Scan for the cell matching the given text and deliver its [x, y] coordinate at center. 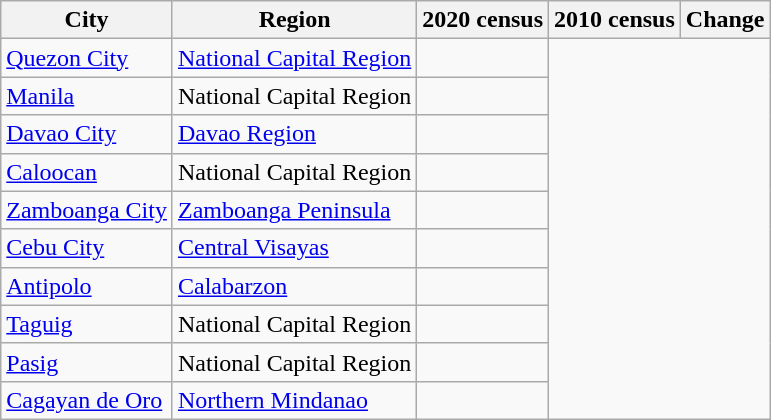
Quezon City [87, 58]
Antipolo [87, 286]
Change [725, 20]
2010 census [615, 20]
Manila [87, 96]
Zamboanga Peninsula [294, 210]
City [87, 20]
Zamboanga City [87, 210]
Cagayan de Oro [87, 400]
Northern Mindanao [294, 400]
Davao City [87, 134]
Region [294, 20]
Cebu City [87, 248]
Pasig [87, 362]
Central Visayas [294, 248]
Taguig [87, 324]
2020 census [483, 20]
Caloocan [87, 172]
Davao Region [294, 134]
Calabarzon [294, 286]
